For the text-containing cell, return its midpoint in (x, y) coordinate format. 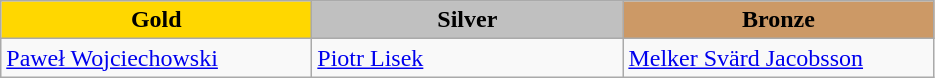
Gold (156, 20)
Piotr Lisek (468, 58)
Bronze (778, 20)
Silver (468, 20)
Melker Svärd Jacobsson (778, 58)
Paweł Wojciechowski (156, 58)
